From the cell containing the given text, extract its center point as (x, y) coordinate. 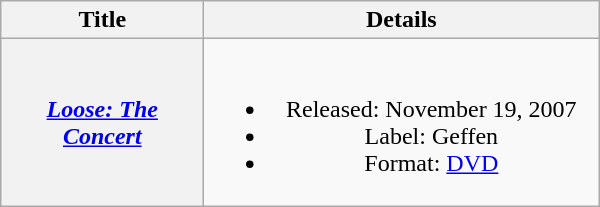
Details (402, 20)
Released: November 19, 2007Label: GeffenFormat: DVD (402, 122)
Title (102, 20)
Loose: The Concert (102, 122)
